Determine the [X, Y] coordinate at the center of the cell enclosing the given text.  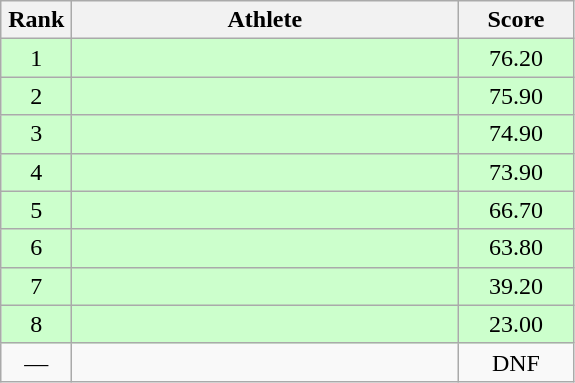
4 [36, 172]
7 [36, 286]
5 [36, 210]
— [36, 362]
73.90 [516, 172]
3 [36, 134]
39.20 [516, 286]
Rank [36, 20]
Athlete [265, 20]
63.80 [516, 248]
74.90 [516, 134]
66.70 [516, 210]
Score [516, 20]
75.90 [516, 96]
DNF [516, 362]
76.20 [516, 58]
6 [36, 248]
1 [36, 58]
8 [36, 324]
2 [36, 96]
23.00 [516, 324]
